Scan for the cell matching the given text and deliver its (x, y) coordinate at center. 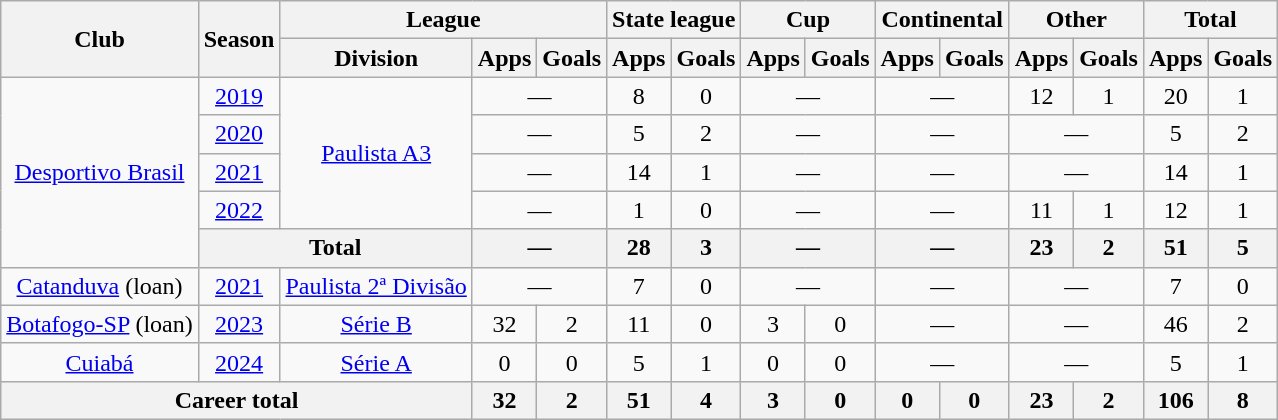
20 (1175, 96)
Catanduva (loan) (100, 286)
Desportivo Brasil (100, 172)
Série A (376, 362)
Other (1076, 20)
Paulista 2ª Divisão (376, 286)
Division (376, 58)
4 (706, 400)
League (444, 20)
Cup (808, 20)
2022 (239, 210)
Cuiabá (100, 362)
Botafogo-SP (loan) (100, 324)
2020 (239, 134)
Série B (376, 324)
2024 (239, 362)
Career total (237, 400)
State league (674, 20)
28 (639, 248)
Club (100, 39)
2019 (239, 96)
2023 (239, 324)
Continental (942, 20)
Paulista A3 (376, 153)
106 (1175, 400)
Season (239, 39)
46 (1175, 324)
